Output the [X, Y] coordinate of the center of the cell containing the given text.  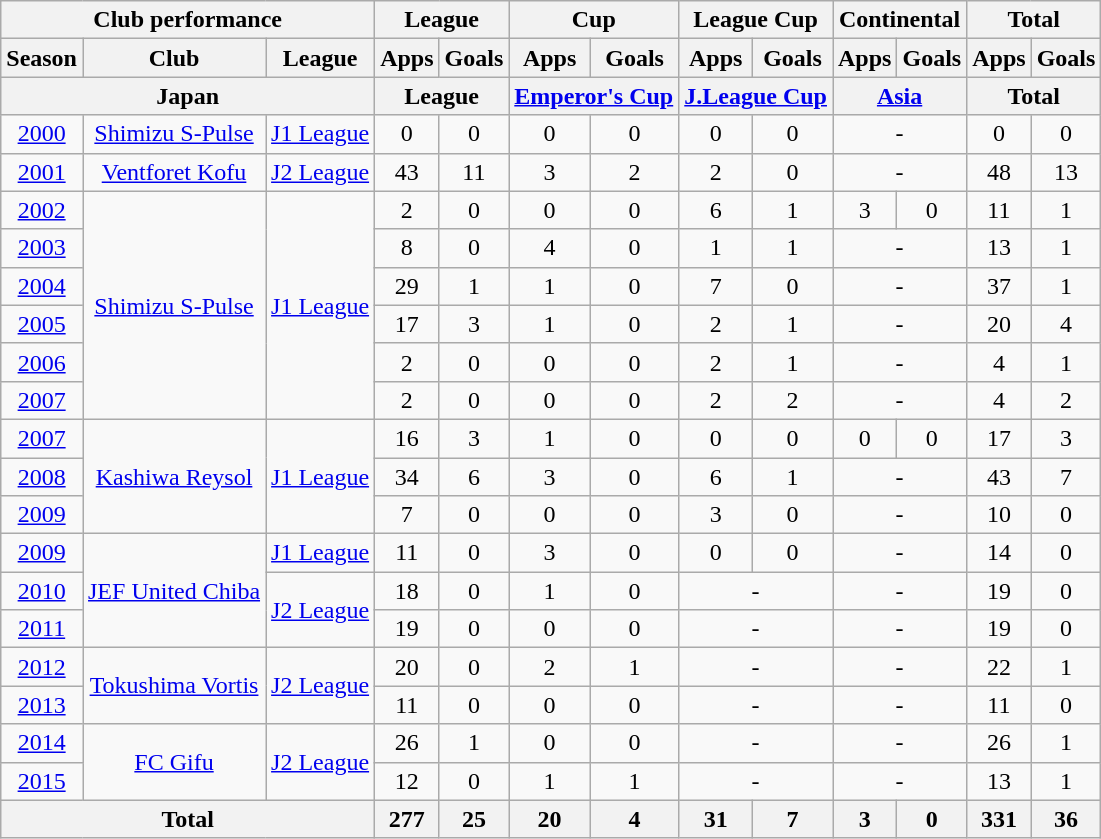
2013 [42, 705]
31 [716, 819]
331 [999, 819]
22 [999, 667]
25 [474, 819]
2010 [42, 591]
2004 [42, 286]
Emperor's Cup [594, 96]
Cup [594, 20]
League Cup [756, 20]
36 [1066, 819]
10 [999, 515]
Continental [899, 20]
Tokushima Vortis [174, 686]
2001 [42, 172]
Kashiwa Reysol [174, 476]
29 [407, 286]
Ventforet Kofu [174, 172]
2014 [42, 743]
12 [407, 781]
34 [407, 477]
2006 [42, 362]
2003 [42, 248]
JEF United Chiba [174, 591]
Club performance [188, 20]
FC Gifu [174, 762]
2015 [42, 781]
2011 [42, 629]
37 [999, 286]
14 [999, 553]
Season [42, 58]
16 [407, 438]
2002 [42, 210]
2000 [42, 134]
Club [174, 58]
Japan [188, 96]
8 [407, 248]
J.League Cup [756, 96]
18 [407, 591]
2012 [42, 667]
Asia [899, 96]
2005 [42, 324]
2008 [42, 477]
277 [407, 819]
48 [999, 172]
